Detect which cell encompasses the target text, then output its (X, Y) center coordinate. 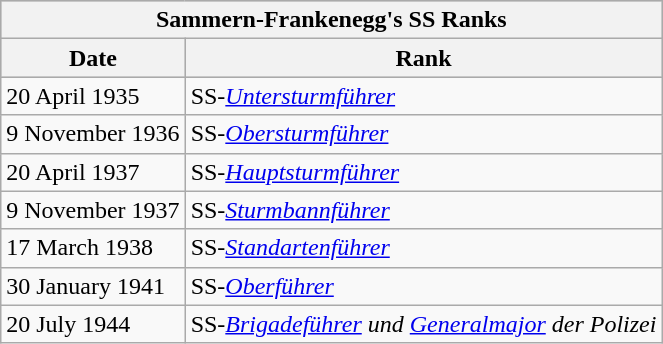
SS-Brigadeführer und Generalmajor der Polizei (424, 324)
Sammern-Frankenegg's SS Ranks (332, 20)
20 July 1944 (93, 324)
SS-Obersturmführer (424, 134)
20 April 1935 (93, 96)
20 April 1937 (93, 172)
SS-Sturmbannführer (424, 210)
SS-Standartenführer (424, 248)
SS-Untersturmführer (424, 96)
Date (93, 58)
Rank (424, 58)
17 March 1938 (93, 248)
30 January 1941 (93, 286)
9 November 1936 (93, 134)
9 November 1937 (93, 210)
SS-Oberführer (424, 286)
SS-Hauptsturmführer (424, 172)
